Pinpoint the cell where the given text exists, returning its (x, y) midpoint coordinate. 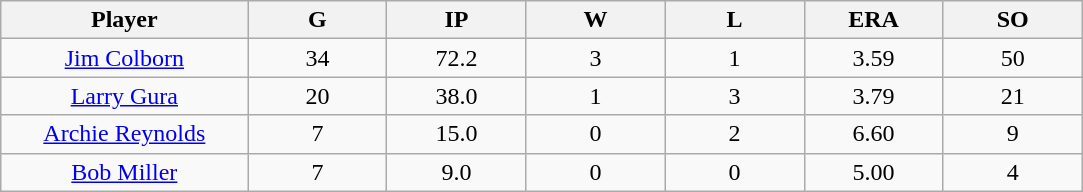
3.59 (874, 58)
3.79 (874, 96)
20 (318, 96)
50 (1012, 58)
ERA (874, 20)
Jim Colborn (124, 58)
6.60 (874, 134)
9 (1012, 134)
9.0 (456, 172)
21 (1012, 96)
38.0 (456, 96)
15.0 (456, 134)
2 (734, 134)
W (596, 20)
G (318, 20)
Larry Gura (124, 96)
Bob Miller (124, 172)
IP (456, 20)
SO (1012, 20)
4 (1012, 172)
Player (124, 20)
Archie Reynolds (124, 134)
72.2 (456, 58)
L (734, 20)
34 (318, 58)
5.00 (874, 172)
